Find where the given text appears and provide that cell's center as (x, y) coordinate. 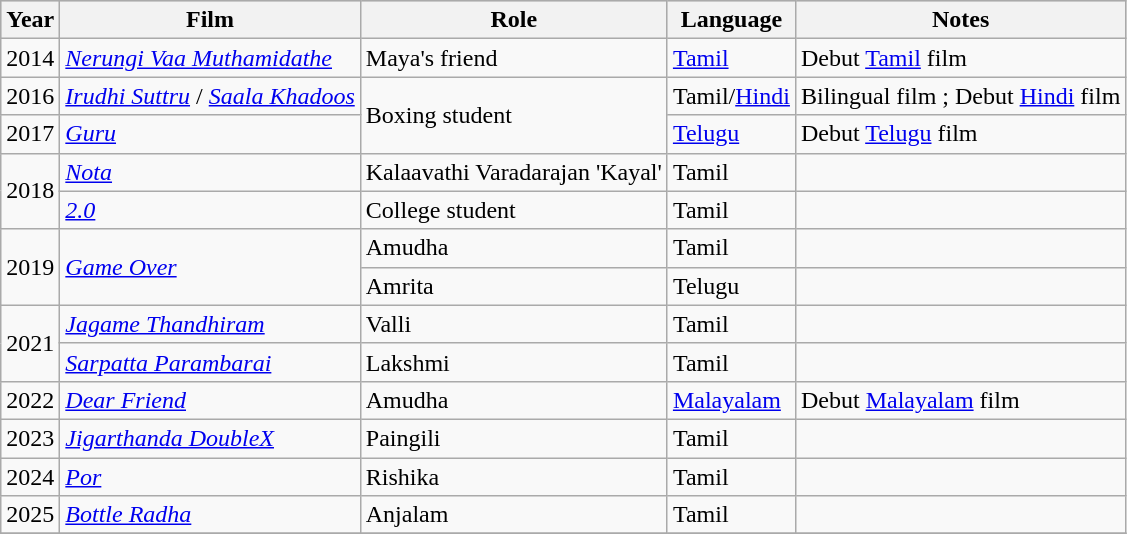
Lakshmi (514, 362)
Year (30, 20)
Debut Malayalam film (960, 400)
2017 (30, 134)
Rishika (514, 477)
Amrita (514, 286)
Valli (514, 324)
2.0 (210, 210)
Jigarthanda DoubleX (210, 438)
Maya's friend (514, 58)
Paingili (514, 438)
Role (514, 20)
Nerungi Vaa Muthamidathe (210, 58)
Kalaavathi Varadarajan 'Kayal' (514, 172)
Irudhi Suttru / Saala Khadoos (210, 96)
Anjalam (514, 515)
2016 (30, 96)
2022 (30, 400)
Nota (210, 172)
2019 (30, 267)
Por (210, 477)
2024 (30, 477)
Jagame Thandhiram (210, 324)
Bottle Radha (210, 515)
Guru (210, 134)
Film (210, 20)
2018 (30, 191)
College student (514, 210)
Debut Tamil film (960, 58)
Language (731, 20)
2025 (30, 515)
2021 (30, 343)
Notes (960, 20)
Bilingual film ; Debut Hindi film (960, 96)
2023 (30, 438)
Tamil/Hindi (731, 96)
Game Over (210, 267)
Boxing student (514, 115)
Debut Telugu film (960, 134)
Dear Friend (210, 400)
2014 (30, 58)
Malayalam (731, 400)
Sarpatta Parambarai (210, 362)
